Determine the (x, y) coordinate at the center of the cell enclosing the given text.  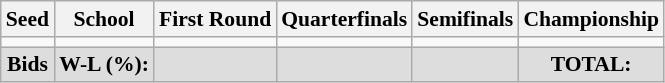
TOTAL: (591, 65)
School (104, 19)
Championship (591, 19)
Bids (28, 65)
W-L (%): (104, 65)
First Round (215, 19)
Semifinals (465, 19)
Seed (28, 19)
Quarterfinals (344, 19)
